Find where the given text appears and provide that cell's center as [X, Y] coordinate. 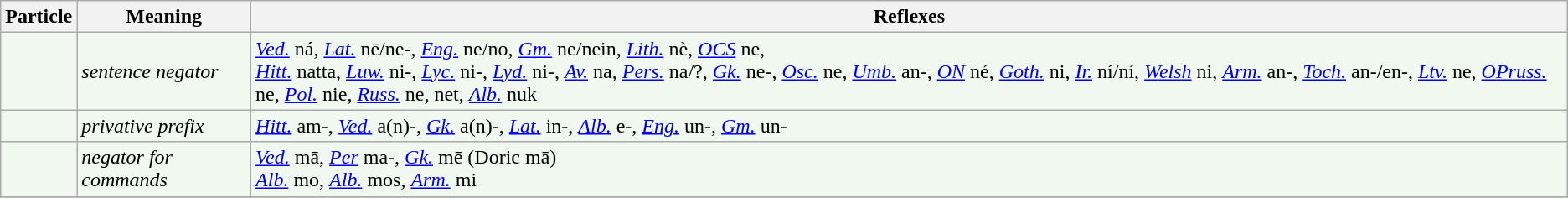
Particle [39, 17]
Reflexes [910, 17]
sentence negator [164, 71]
Ved. mā, Per ma-, Gk. mē (Doric mā)Alb. mo, Alb. mos, Arm. mi [910, 169]
Hitt. am-, Ved. a(n)-, Gk. a(n)-, Lat. in-, Alb. e-, Eng. un-, Gm. un- [910, 126]
Meaning [164, 17]
privative prefix [164, 126]
negator for commands [164, 169]
